Determine the [x, y] coordinate at the center of the cell enclosing the given text.  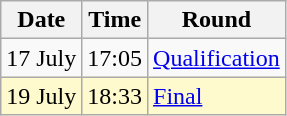
19 July [42, 96]
17 July [42, 58]
Round [217, 20]
18:33 [115, 96]
Date [42, 20]
Final [217, 96]
Qualification [217, 58]
Time [115, 20]
17:05 [115, 58]
